From the cell containing the given text, extract its center point as [x, y] coordinate. 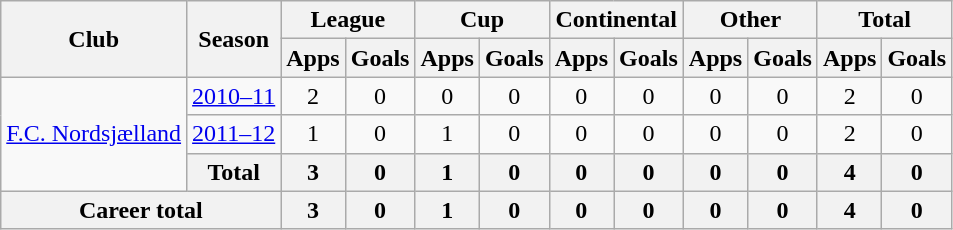
Cup [482, 20]
2010–11 [234, 96]
F.C. Nordsjælland [94, 134]
Continental [616, 20]
League [348, 20]
Other [750, 20]
Season [234, 39]
2011–12 [234, 134]
Club [94, 39]
Career total [141, 210]
